Search for the cell housing the specified text and yield its (X, Y) center coordinate. 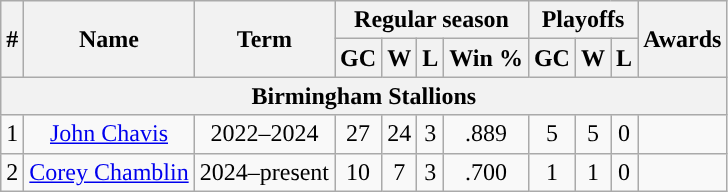
Birmingham Stallions (364, 96)
2024–present (264, 172)
Win % (486, 58)
10 (358, 172)
Regular season (432, 20)
.889 (486, 134)
Awards (682, 39)
Name (109, 39)
27 (358, 134)
John Chavis (109, 134)
Term (264, 39)
7 (400, 172)
2 (12, 172)
Playoffs (582, 20)
Corey Chamblin (109, 172)
# (12, 39)
2022–2024 (264, 134)
24 (400, 134)
.700 (486, 172)
